Identify which cell holds the provided text, then report its [X, Y] central coordinate. 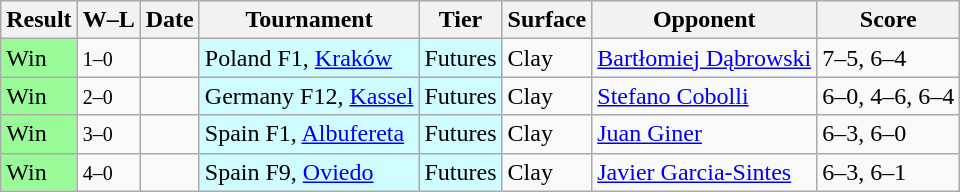
Germany F12, Kassel [309, 96]
Score [888, 20]
6–3, 6–1 [888, 172]
Date [170, 20]
Spain F1, Albufereta [309, 134]
4–0 [108, 172]
7–5, 6–4 [888, 58]
Opponent [704, 20]
Spain F9, Oviedo [309, 172]
Stefano Cobolli [704, 96]
2–0 [108, 96]
6–0, 4–6, 6–4 [888, 96]
W–L [108, 20]
3–0 [108, 134]
Result [39, 20]
6–3, 6–0 [888, 134]
Surface [547, 20]
1–0 [108, 58]
Bartłomiej Dąbrowski [704, 58]
Poland F1, Kraków [309, 58]
Tier [460, 20]
Tournament [309, 20]
Juan Giner [704, 134]
Javier Garcia-Sintes [704, 172]
